Determine the [x, y] coordinate at the center of the cell enclosing the given text.  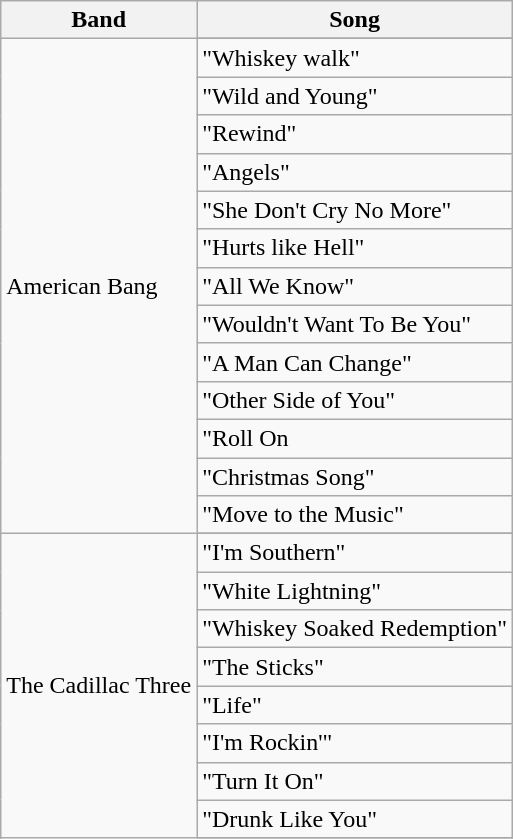
Song [355, 20]
"All We Know" [355, 286]
"She Don't Cry No More" [355, 210]
"Roll On [355, 438]
"Turn It On" [355, 781]
"Christmas Song" [355, 477]
"Move to the Music" [355, 515]
Band [99, 20]
"Wouldn't Want To Be You" [355, 324]
"White Lightning" [355, 591]
"I'm Rockin'" [355, 743]
"Other Side of You" [355, 400]
"Whiskey Soaked Redemption" [355, 629]
"A Man Can Change" [355, 362]
"Hurts like Hell" [355, 248]
"Wild and Young" [355, 96]
"Life" [355, 705]
"Angels" [355, 172]
"I'm Southern" [355, 553]
American Bang [99, 286]
"The Sticks" [355, 667]
"Whiskey walk" [355, 58]
The Cadillac Three [99, 686]
"Rewind" [355, 134]
"Drunk Like You" [355, 819]
